Scan for the cell matching the given text and deliver its [X, Y] coordinate at center. 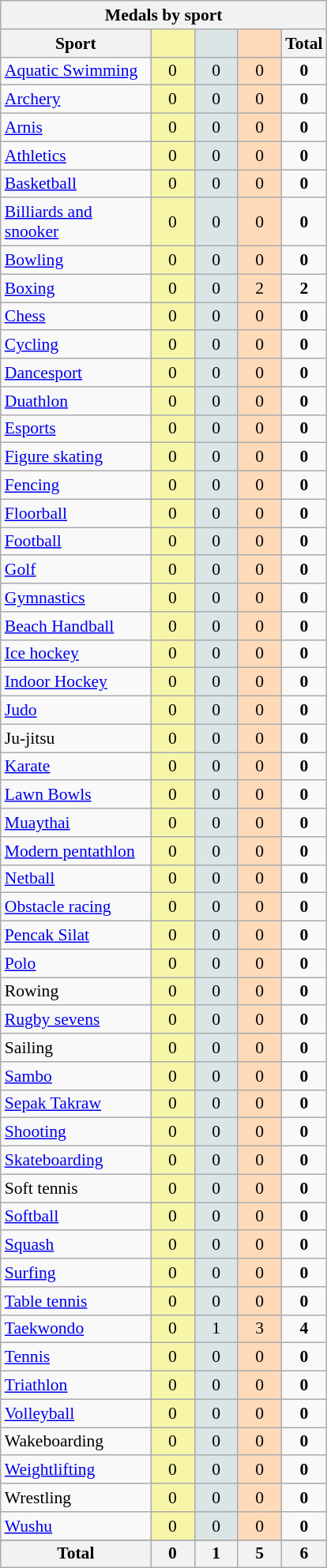
Duathlon [76, 401]
Shooting [76, 1132]
Soft tennis [76, 1188]
Volleyball [76, 1413]
Fencing [76, 486]
Taekwondo [76, 1329]
Weightlifting [76, 1470]
Billiards and snooker [76, 223]
Chess [76, 317]
Table tennis [76, 1301]
Karate [76, 767]
Softball [76, 1217]
Lawn Bowls [76, 795]
6 [303, 1554]
Judo [76, 711]
Ice hockey [76, 654]
Bowling [76, 261]
Triathlon [76, 1386]
Netball [76, 879]
Tennis [76, 1357]
Polo [76, 963]
Rugby sevens [76, 1020]
Surfing [76, 1273]
Squash [76, 1245]
Ju-jitsu [76, 738]
Sailing [76, 1048]
Wushu [76, 1526]
Esports [76, 429]
Figure skating [76, 457]
Archery [76, 99]
Muaythai [76, 823]
Beach Handball [76, 626]
Floorball [76, 513]
Cycling [76, 345]
Skateboarding [76, 1161]
Football [76, 542]
Athletics [76, 156]
Obstacle racing [76, 907]
Basketball [76, 184]
Pencak Silat [76, 936]
Gymnastics [76, 598]
Sport [76, 43]
5 [259, 1554]
3 [259, 1329]
Golf [76, 570]
Medals by sport [164, 15]
Boxing [76, 288]
Aquatic Swimming [76, 71]
Dancesport [76, 373]
Sambo [76, 1076]
Indoor Hockey [76, 682]
Rowing [76, 992]
Modern pentathlon [76, 851]
Arnis [76, 128]
Wakeboarding [76, 1442]
4 [303, 1329]
Sepak Takraw [76, 1104]
Wrestling [76, 1498]
